Locate the cell with the specified text and output its [x, y] center coordinate. 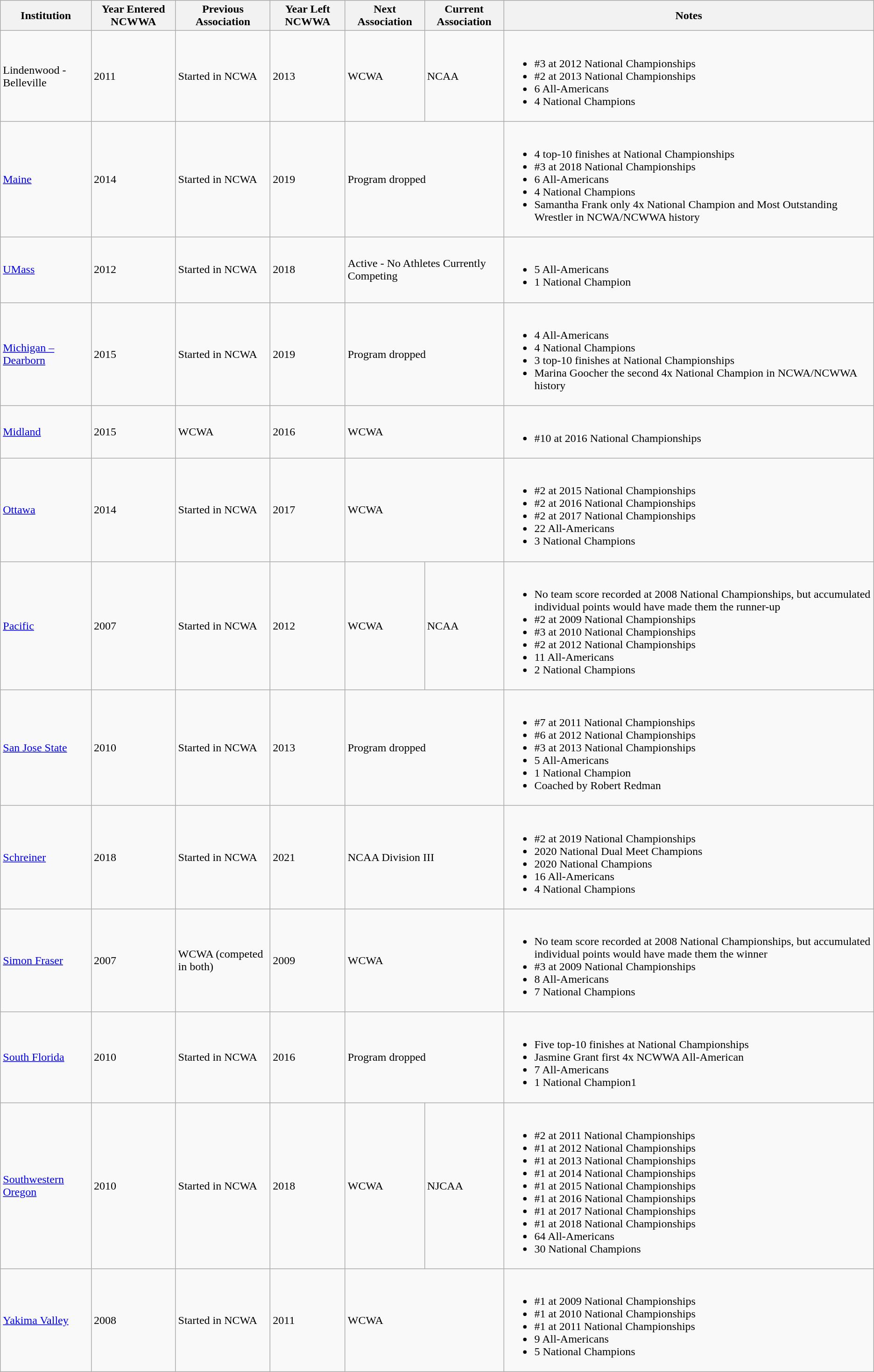
UMass [46, 270]
Pacific [46, 625]
San Jose State [46, 748]
WCWA (competed in both) [223, 960]
PreviousAssociation [223, 16]
NJCAA [464, 1185]
NextAssociation [385, 16]
5 All-Americans1 National Champion [689, 270]
#10 at 2016 National Championships [689, 432]
2021 [308, 857]
Institution [46, 16]
2008 [134, 1321]
#2 at 2019 National Championships2020 National Dual Meet Champions2020 National Champions16 All-Americans4 National Champions [689, 857]
#1 at 2009 National Championships#1 at 2010 National Championships#1 at 2011 National Championships9 All-Americans5 National Champions [689, 1321]
CurrentAssociation [464, 16]
Active - No Athletes Currently Competing [424, 270]
Maine [46, 179]
NCAA Division III [424, 857]
Five top-10 finishes at National ChampionshipsJasmine Grant first 4x NCWWA All-American7 All-Americans1 National Champion1 [689, 1057]
Notes [689, 16]
2017 [308, 510]
2009 [308, 960]
Midland [46, 432]
#3 at 2012 National Championships#2 at 2013 National Championships6 All-Americans4 National Champions [689, 76]
Year Left NCWWA [308, 16]
Michigan – Dearborn [46, 354]
4 All-Americans4 National Champions3 top-10 finishes at National ChampionshipsMarina Goocher the second 4x National Champion in NCWA/NCWWA history [689, 354]
Simon Fraser [46, 960]
Ottawa [46, 510]
South Florida [46, 1057]
Year Entered NCWWA [134, 16]
#2 at 2015 National Championships#2 at 2016 National Championships#2 at 2017 National Championships22 All-Americans3 National Champions [689, 510]
Lindenwood - Belleville [46, 76]
Yakima Valley [46, 1321]
Schreiner [46, 857]
Southwestern Oregon [46, 1185]
